Determine the (x, y) coordinate at the center of the cell enclosing the given text.  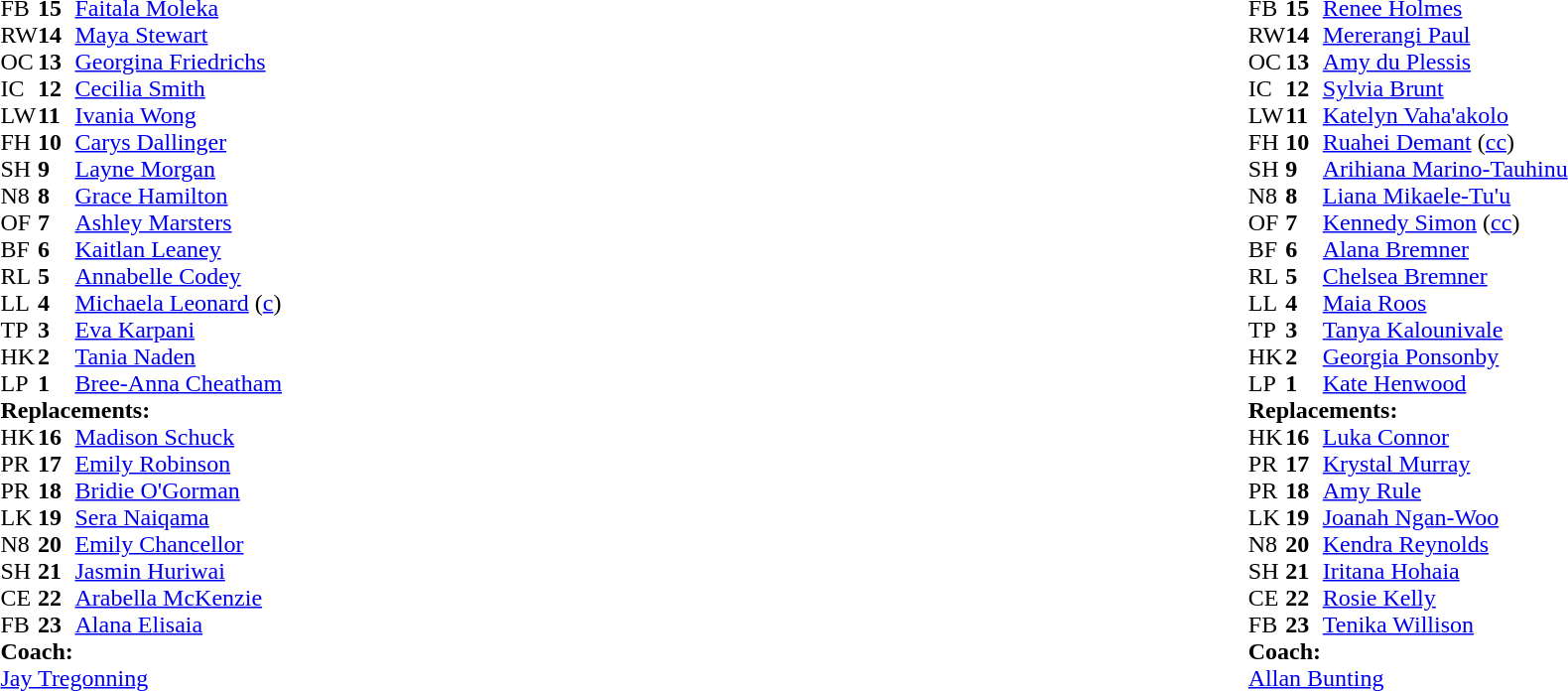
Iritana Hohaia (1445, 572)
Jasmin Huriwai (179, 572)
Alana Bremner (1445, 250)
Sera Naiqama (179, 518)
Emily Chancellor (179, 544)
Kaitlan Leaney (179, 250)
Liana Mikaele-Tu'u (1445, 197)
Rosie Kelly (1445, 598)
Kennedy Simon (cc) (1445, 222)
Carys Dallinger (179, 143)
Grace Hamilton (179, 197)
Krystal Murray (1445, 465)
Eva Karpani (179, 330)
Annabelle Codey (179, 276)
Madison Schuck (179, 437)
Luka Connor (1445, 437)
Ruahei Demant (cc) (1445, 143)
Tania Naden (179, 357)
Kendra Reynolds (1445, 544)
Amy Rule (1445, 490)
Amy du Plessis (1445, 62)
Cecilia Smith (179, 89)
Mererangi Paul (1445, 36)
Katelyn Vaha'akolo (1445, 115)
Joanah Ngan-Woo (1445, 518)
Ashley Marsters (179, 222)
Kate Henwood (1445, 383)
Layne Morgan (179, 169)
Ivania Wong (179, 115)
Emily Robinson (179, 465)
Bree-Anna Cheatham (179, 383)
Georgia Ponsonby (1445, 357)
Michaela Leonard (c) (179, 304)
Georgina Friedrichs (179, 62)
Tanya Kalounivale (1445, 330)
Tenika Willison (1445, 625)
Bridie O'Gorman (179, 490)
Arihiana Marino-Tauhinu (1445, 169)
Chelsea Bremner (1445, 276)
Maia Roos (1445, 304)
Arabella McKenzie (179, 598)
Alana Elisaia (179, 625)
Sylvia Brunt (1445, 89)
Maya Stewart (179, 36)
